Return [X, Y] of the center of cell containing provided text 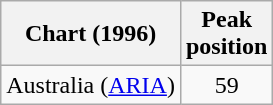
59 [226, 85]
Chart (1996) [91, 34]
Peakposition [226, 34]
Australia (ARIA) [91, 85]
